Return the [X, Y] coordinate for the center point of the cell that contains the specified text.  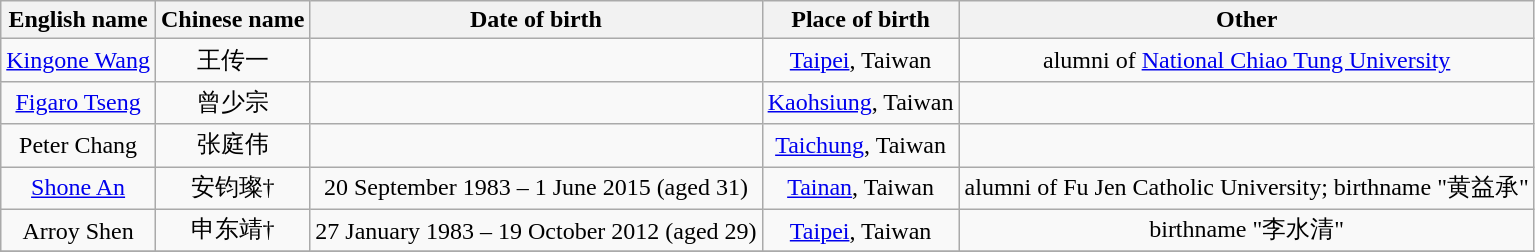
Place of birth [860, 20]
Taichung, Taiwan [860, 146]
曾少宗 [232, 102]
Tainan, Taiwan [860, 188]
Kaohsiung, Taiwan [860, 102]
alumni of National Chiao Tung University [1246, 60]
Other [1246, 20]
birthname "李水清" [1246, 230]
Date of birth [536, 20]
申东靖† [232, 230]
王传一 [232, 60]
27 January 1983 – 19 October 2012 (aged 29) [536, 230]
20 September 1983 – 1 June 2015 (aged 31) [536, 188]
Peter Chang [78, 146]
Chinese name [232, 20]
Arroy Shen [78, 230]
安钧璨† [232, 188]
张庭伟 [232, 146]
alumni of Fu Jen Catholic University; birthname "黄益承" [1246, 188]
Shone An [78, 188]
Kingone Wang [78, 60]
Figaro Tseng [78, 102]
English name [78, 20]
